Search for the cell housing the specified text and yield its (x, y) center coordinate. 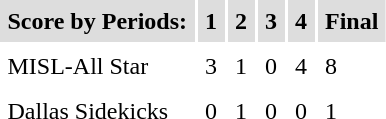
Final (352, 21)
2 (242, 21)
8 (352, 66)
0 (272, 66)
MISL-All Star (98, 66)
Score by Periods: (98, 21)
